Capture the cell that displays the provided text and extract its [X, Y] central coordinate. 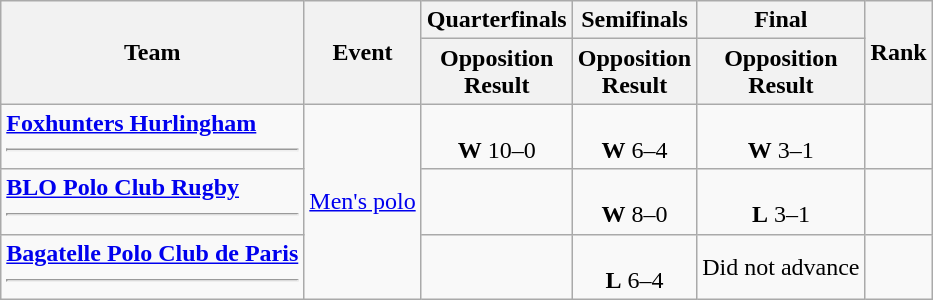
Bagatelle Polo Club de Paris [152, 266]
Rank [898, 52]
W 6–4 [634, 136]
Men's polo [362, 202]
Final [781, 20]
Event [362, 52]
Semifinals [634, 20]
Team [152, 52]
Quarterfinals [496, 20]
W 8–0 [634, 202]
L 3–1 [781, 202]
W 10–0 [496, 136]
L 6–4 [634, 266]
Did not advance [781, 266]
W 3–1 [781, 136]
BLO Polo Club Rugby [152, 202]
Foxhunters Hurlingham [152, 136]
